For the text-containing cell, return its midpoint in [x, y] coordinate format. 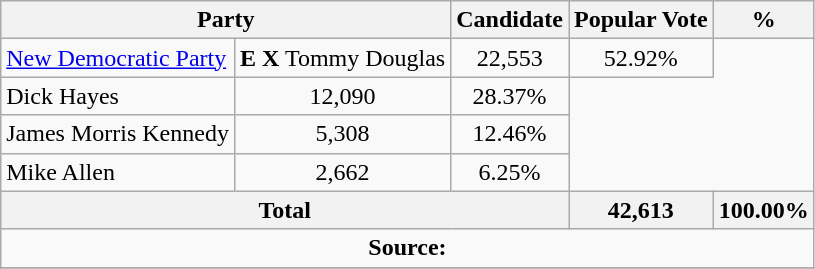
Candidate [510, 20]
New Democratic Party [118, 58]
James Morris Kennedy [118, 134]
28.37% [510, 96]
Popular Vote [640, 20]
Mike Allen [118, 172]
22,553 [510, 58]
6.25% [510, 172]
100.00% [764, 210]
% [764, 20]
5,308 [342, 134]
Dick Hayes [118, 96]
E X Tommy Douglas [342, 58]
Source: [408, 248]
12.46% [510, 134]
Total [285, 210]
Party [226, 20]
42,613 [640, 210]
2,662 [342, 172]
52.92% [640, 58]
12,090 [342, 96]
